For the text-containing cell, return its midpoint in [X, Y] coordinate format. 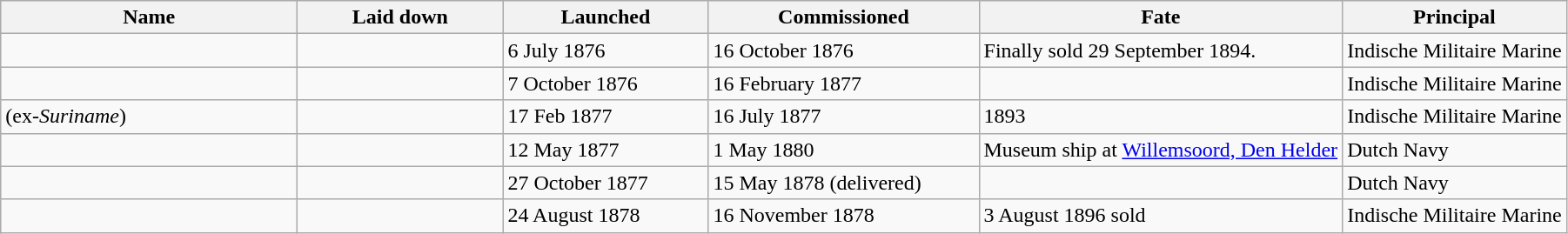
16 October 1876 [844, 50]
Principal [1455, 17]
16 February 1877 [844, 84]
Commissioned [844, 17]
3 August 1896 sold [1161, 216]
Finally sold 29 September 1894. [1161, 50]
12 May 1877 [606, 150]
Fate [1161, 17]
16 November 1878 [844, 216]
6 July 1876 [606, 50]
Launched [606, 17]
27 October 1877 [606, 183]
16 July 1877 [844, 117]
Laid down [400, 17]
24 August 1878 [606, 216]
Museum ship at Willemsoord, Den Helder [1161, 150]
15 May 1878 (delivered) [844, 183]
Name [150, 17]
(ex-Suriname) [150, 117]
1 May 1880 [844, 150]
7 October 1876 [606, 84]
1893 [1161, 117]
17 Feb 1877 [606, 117]
